Return the [X, Y] coordinate for the center point of the cell that contains the specified text.  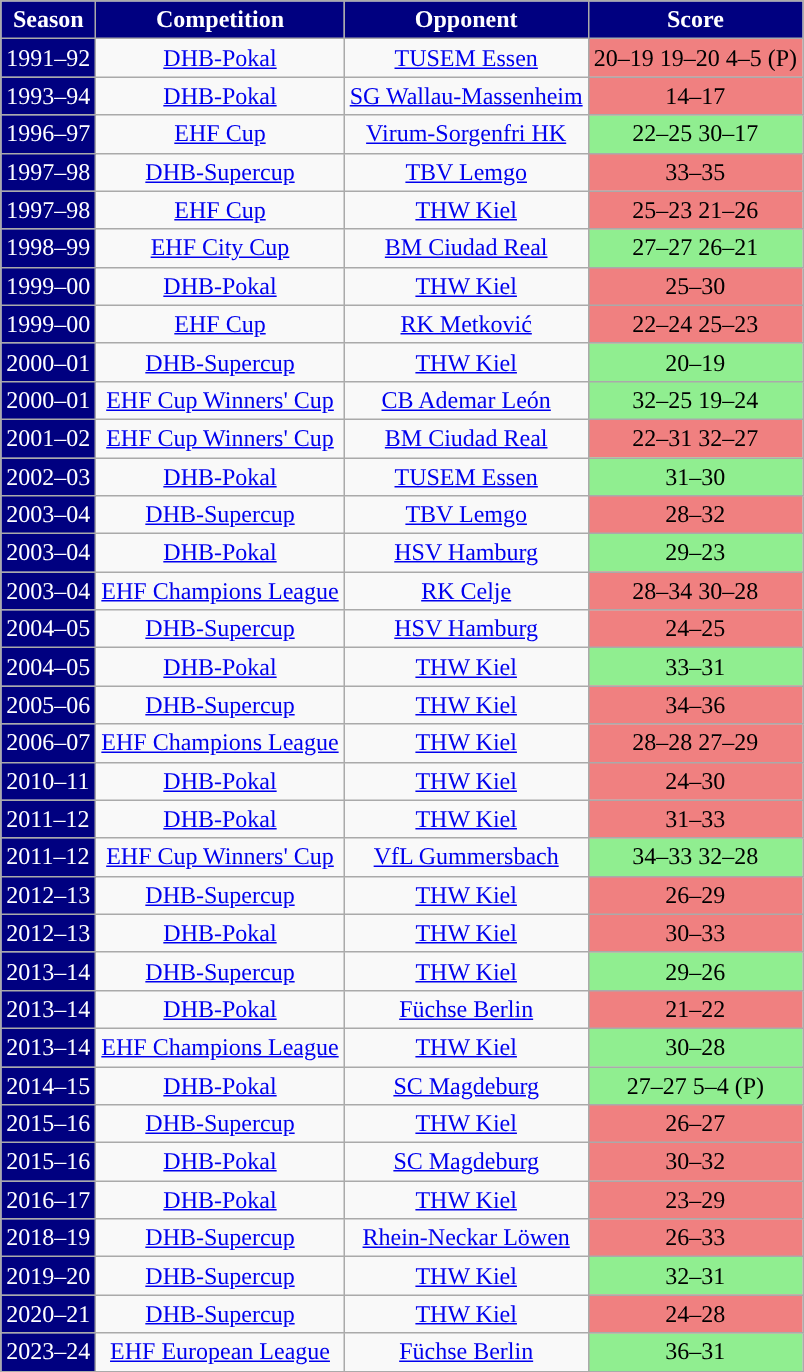
32–31 [695, 1276]
30–28 [695, 1047]
14–17 [695, 96]
2010–11 [48, 781]
27–27 26–21 [695, 248]
33–35 [695, 172]
1991–92 [48, 58]
32–25 19–24 [695, 400]
34–33 32–28 [695, 857]
2002–03 [48, 477]
EHF European League [220, 1352]
28–34 30–28 [695, 591]
36–31 [695, 1352]
24–30 [695, 781]
2020–21 [48, 1314]
20–19 [695, 362]
22–24 25–23 [695, 324]
26–29 [695, 895]
SG Wallau-Massenheim [466, 96]
30–32 [695, 1162]
2001–02 [48, 438]
2006–07 [48, 743]
2018–19 [48, 1238]
20–19 19–20 4–5 (P) [695, 58]
Competition [220, 20]
34–36 [695, 705]
31–30 [695, 477]
Score [695, 20]
RK Celje [466, 591]
22–31 32–27 [695, 438]
EHF City Cup [220, 248]
21–22 [695, 1009]
22–25 30–17 [695, 134]
Virum-Sorgenfri HK [466, 134]
28–28 27–29 [695, 743]
2023–24 [48, 1352]
VfL Gummersbach [466, 857]
29–26 [695, 971]
23–29 [695, 1200]
1993–94 [48, 96]
24–28 [695, 1314]
24–25 [695, 629]
33–31 [695, 667]
Season [48, 20]
26–33 [695, 1238]
28–32 [695, 515]
RK Metković [466, 324]
CB Ademar León [466, 400]
2016–17 [48, 1200]
30–33 [695, 933]
2005–06 [48, 705]
2019–20 [48, 1276]
25–23 21–26 [695, 210]
2014–15 [48, 1085]
Rhein-Neckar Löwen [466, 1238]
27–27 5–4 (P) [695, 1085]
Opponent [466, 20]
1996–97 [48, 134]
26–27 [695, 1124]
25–30 [695, 286]
31–33 [695, 819]
1998–99 [48, 248]
29–23 [695, 553]
